Detect which cell encompasses the target text, then output its [x, y] center coordinate. 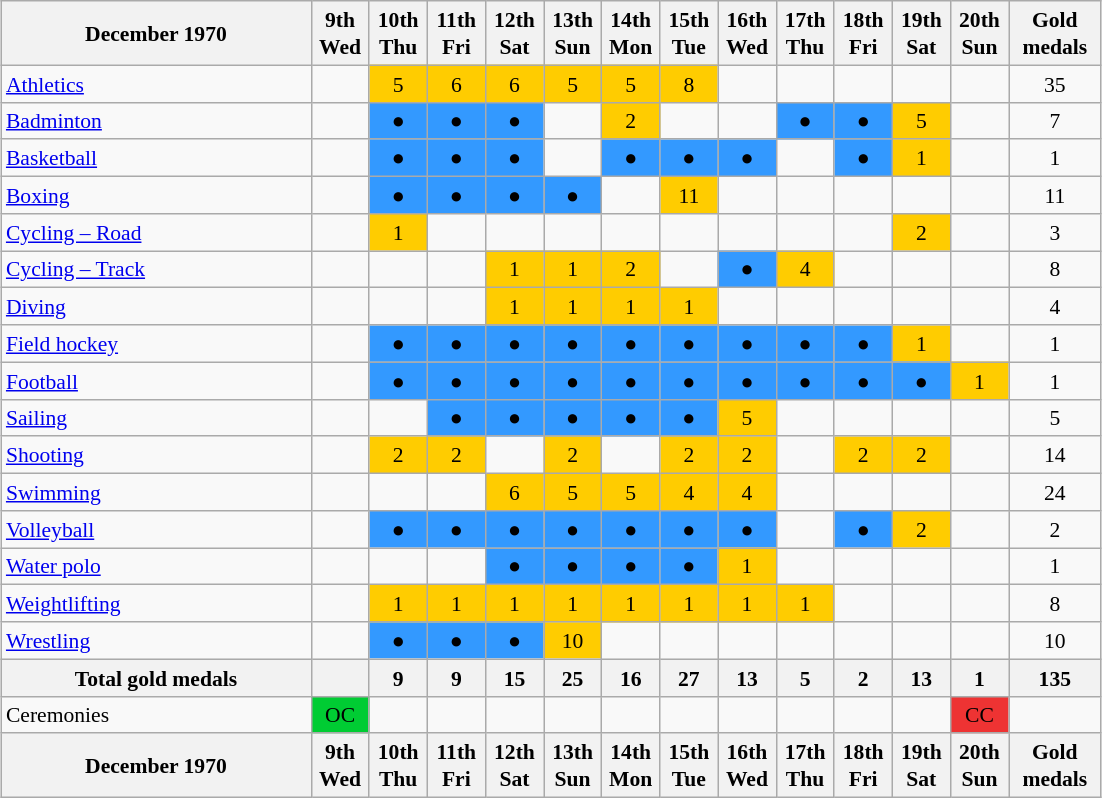
Swimming [156, 492]
7 [1054, 120]
Athletics [156, 84]
Sailing [156, 418]
Field hockey [156, 344]
16 [631, 678]
CC [979, 714]
3 [1054, 232]
Cycling – Track [156, 268]
135 [1054, 678]
Water polo [156, 566]
OC [340, 714]
Football [156, 380]
Total gold medals [156, 678]
27 [689, 678]
35 [1054, 84]
Boxing [156, 194]
Wrestling [156, 640]
Weightlifting [156, 604]
24 [1054, 492]
Diving [156, 306]
Basketball [156, 158]
Badminton [156, 120]
Volleyball [156, 528]
14 [1054, 454]
Shooting [156, 454]
Cycling – Road [156, 232]
25 [573, 678]
15 [514, 678]
Ceremonies [156, 714]
